Output the (x, y) coordinate of the center of the cell containing the given text.  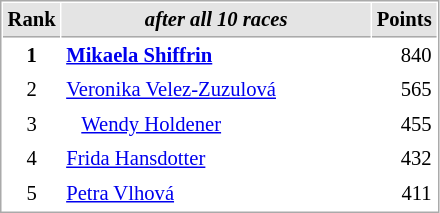
Petra Vlhová (216, 194)
432 (404, 158)
1 (32, 56)
5 (32, 194)
840 (404, 56)
Rank (32, 20)
4 (32, 158)
Wendy Holdener (216, 124)
Frida Hansdotter (216, 158)
411 (404, 194)
Veronika Velez-Zuzulová (216, 90)
455 (404, 124)
Points (404, 20)
2 (32, 90)
565 (404, 90)
3 (32, 124)
after all 10 races (216, 20)
Mikaela Shiffrin (216, 56)
